Find where the given text appears and provide that cell's center as [X, Y] coordinate. 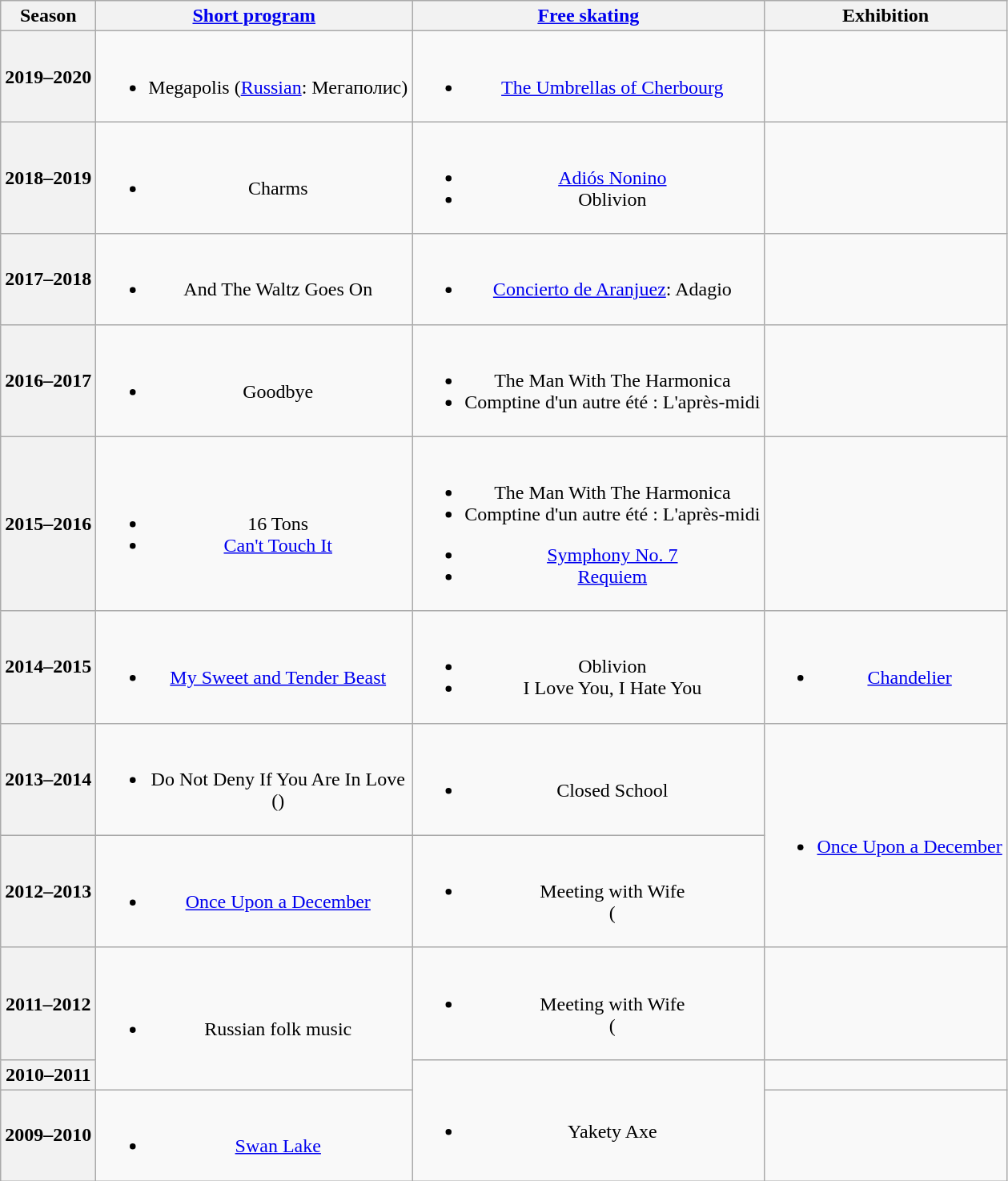
Adiós NoninoOblivion [588, 178]
Chandelier [886, 667]
Swan Lake [255, 1135]
Goodbye [255, 380]
Charms [255, 178]
Megapolis (Russian: Мегаполис) [255, 77]
Free skating [588, 16]
16 Tons Can't Touch It [255, 524]
2012–2013 [48, 891]
Closed School [588, 779]
Short program [255, 16]
The Umbrellas of Cherbourg [588, 77]
Do Not Deny If You Are In Love () [255, 779]
2011–2012 [48, 1003]
2010–2011 [48, 1075]
Season [48, 16]
2015–2016 [48, 524]
2013–2014 [48, 779]
2016–2017 [48, 380]
The Man With The Harmonica Comptine d'un autre été : L'après-midi [588, 380]
The Man With The Harmonica Comptine d'un autre été : L'après-midi Symphony No. 7 Requiem [588, 524]
2019–2020 [48, 77]
Russian folk music [255, 1018]
2009–2010 [48, 1135]
Exhibition [886, 16]
2017–2018 [48, 279]
Yakety Axe [588, 1119]
2014–2015 [48, 667]
And The Waltz Goes On [255, 279]
Concierto de Aranjuez: Adagio [588, 279]
Oblivion I Love You, I Hate You [588, 667]
2018–2019 [48, 178]
My Sweet and Tender Beast [255, 667]
